Scan for the cell matching the given text and deliver its [X, Y] coordinate at center. 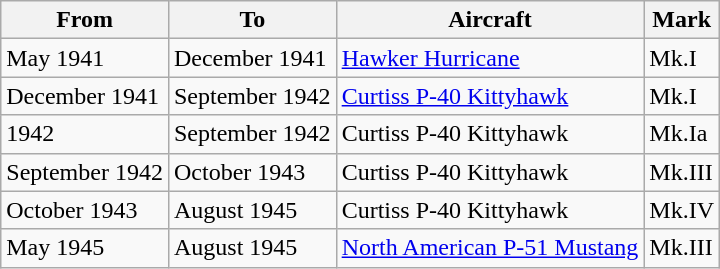
May 1945 [85, 248]
Aircraft [490, 20]
Mark [682, 20]
Hawker Hurricane [490, 58]
North American P-51 Mustang [490, 248]
Mk.IV [682, 210]
Mk.Ia [682, 134]
May 1941 [85, 58]
From [85, 20]
To [252, 20]
1942 [85, 134]
